Return the [x, y] coordinate for the center point of the cell that contains the specified text.  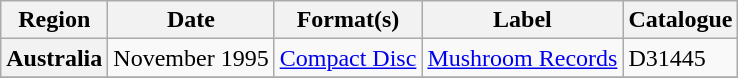
D31445 [680, 58]
Compact Disc [348, 58]
Catalogue [680, 20]
Region [54, 20]
November 1995 [191, 58]
Mushroom Records [522, 58]
Date [191, 20]
Label [522, 20]
Australia [54, 58]
Format(s) [348, 20]
